From the cell containing the given text, extract its center point as (x, y) coordinate. 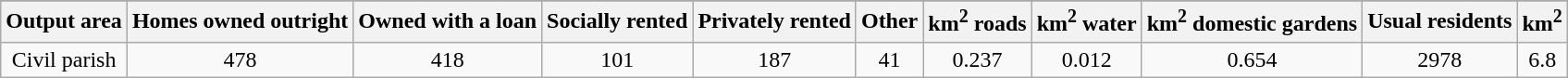
101 (618, 59)
41 (889, 59)
0.012 (1086, 59)
km2 roads (977, 22)
Usual residents (1439, 22)
Other (889, 22)
418 (448, 59)
Privately rented (775, 22)
Owned with a loan (448, 22)
0.654 (1252, 59)
6.8 (1542, 59)
Civil parish (65, 59)
km2 domestic gardens (1252, 22)
km2 (1542, 22)
187 (775, 59)
0.237 (977, 59)
478 (240, 59)
2978 (1439, 59)
km2 water (1086, 22)
Output area (65, 22)
Socially rented (618, 22)
Homes owned outright (240, 22)
